Provide the [X, Y] coordinate of the cell's center where the given text is located.  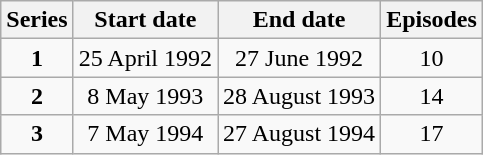
8 May 1993 [145, 96]
Episodes [432, 20]
14 [432, 96]
27 June 1992 [300, 58]
25 April 1992 [145, 58]
7 May 1994 [145, 134]
2 [37, 96]
Series [37, 20]
End date [300, 20]
17 [432, 134]
10 [432, 58]
1 [37, 58]
27 August 1994 [300, 134]
28 August 1993 [300, 96]
3 [37, 134]
Start date [145, 20]
